Find where the given text appears and provide that cell's center as (x, y) coordinate. 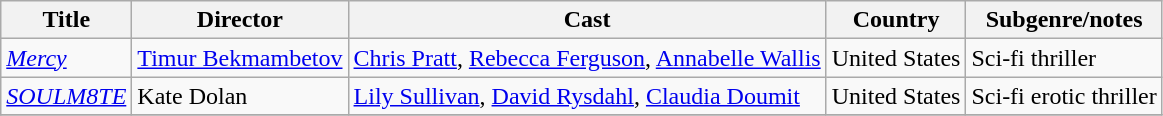
Kate Dolan (240, 96)
Sci-fi erotic thriller (1064, 96)
Director (240, 20)
Cast (587, 20)
Title (66, 20)
Chris Pratt, Rebecca Ferguson, Annabelle Wallis (587, 58)
Subgenre/notes (1064, 20)
Lily Sullivan, David Rysdahl, Claudia Doumit (587, 96)
Sci-fi thriller (1064, 58)
Mercy (66, 58)
Timur Bekmambetov (240, 58)
SOULM8TE (66, 96)
Country (896, 20)
